Locate the cell with the specified text and output its (X, Y) center coordinate. 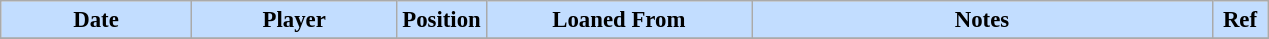
Player (294, 20)
Position (442, 20)
Date (96, 20)
Notes (982, 20)
Loaned From (619, 20)
Ref (1240, 20)
